Search for the cell housing the specified text and yield its (x, y) center coordinate. 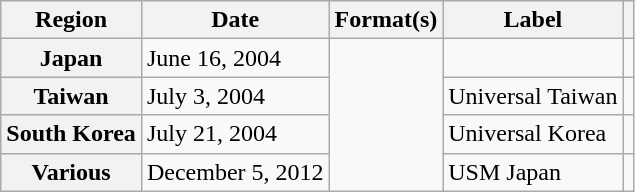
July 21, 2004 (235, 134)
Taiwan (72, 96)
Universal Korea (533, 134)
Universal Taiwan (533, 96)
Japan (72, 58)
December 5, 2012 (235, 172)
South Korea (72, 134)
Format(s) (386, 20)
Label (533, 20)
Region (72, 20)
Date (235, 20)
June 16, 2004 (235, 58)
USM Japan (533, 172)
July 3, 2004 (235, 96)
Various (72, 172)
